Output the (x, y) coordinate of the center of the cell containing the given text.  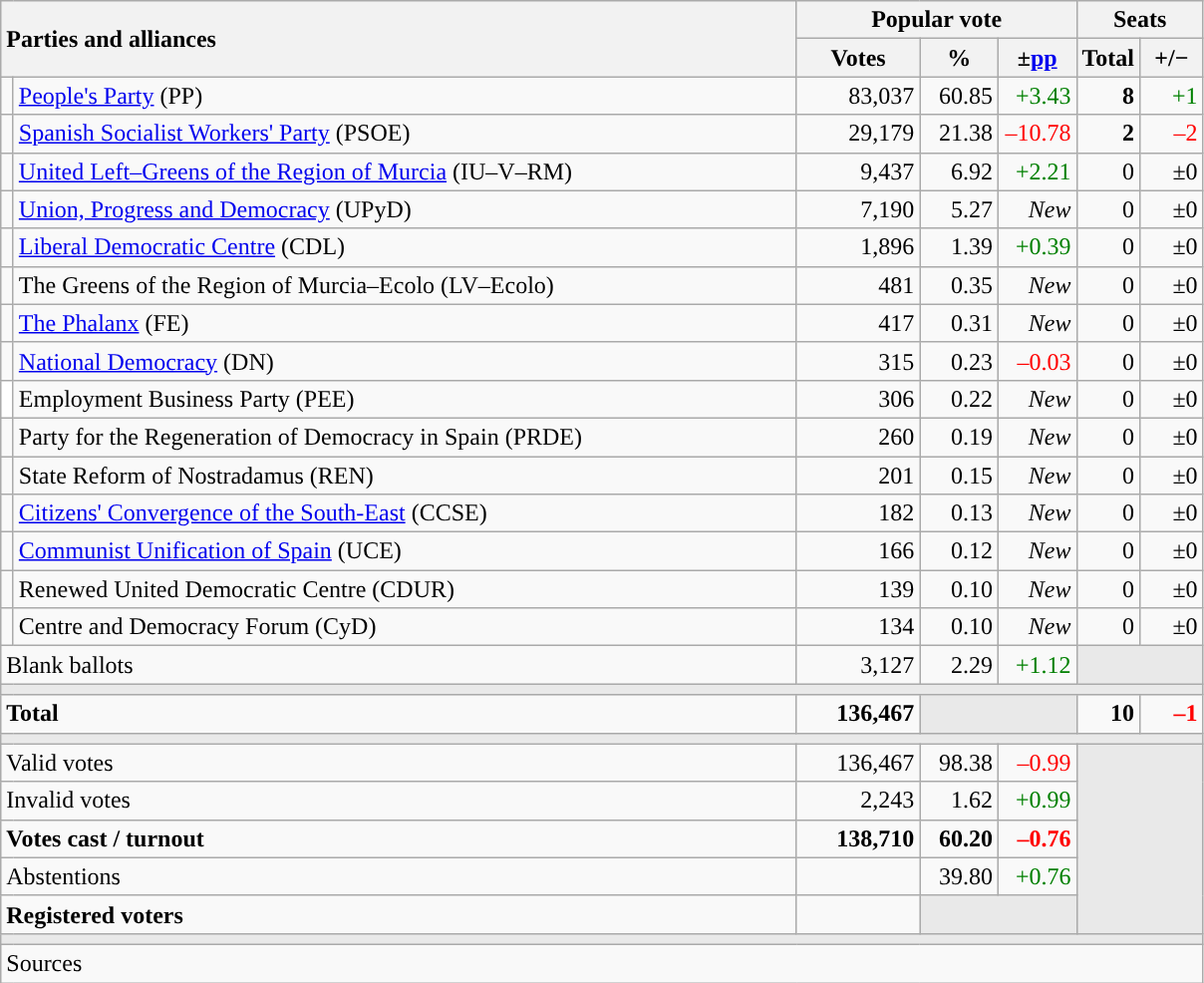
481 (858, 285)
Parties and alliances (399, 39)
Popular vote (937, 20)
% (959, 58)
1.39 (959, 247)
10 (1108, 714)
The Greens of the Region of Murcia–Ecolo (LV–Ecolo) (405, 285)
1.62 (959, 801)
315 (858, 361)
9,437 (858, 171)
60.85 (959, 96)
7,190 (858, 209)
–10.78 (1037, 134)
21.38 (959, 134)
+3.43 (1037, 96)
260 (858, 437)
Votes (858, 58)
People's Party (PP) (405, 96)
–1 (1172, 714)
Employment Business Party (PEE) (405, 399)
83,037 (858, 96)
–0.99 (1037, 763)
6.92 (959, 171)
201 (858, 476)
+2.21 (1037, 171)
Communist Unification of Spain (UCE) (405, 551)
29,179 (858, 134)
National Democracy (DN) (405, 361)
Invalid votes (399, 801)
8 (1108, 96)
0.12 (959, 551)
182 (858, 513)
0.19 (959, 437)
5.27 (959, 209)
±pp (1037, 58)
Spanish Socialist Workers' Party (PSOE) (405, 134)
139 (858, 589)
1,896 (858, 247)
–2 (1172, 134)
2,243 (858, 801)
State Reform of Nostradamus (REN) (405, 476)
98.38 (959, 763)
2 (1108, 134)
+0.99 (1037, 801)
Citizens' Convergence of the South-East (CCSE) (405, 513)
138,710 (858, 838)
Registered voters (399, 914)
The Phalanx (FE) (405, 323)
Seats (1140, 20)
2.29 (959, 665)
+0.39 (1037, 247)
166 (858, 551)
60.20 (959, 838)
Liberal Democratic Centre (CDL) (405, 247)
–0.76 (1037, 838)
0.22 (959, 399)
United Left–Greens of the Region of Murcia (IU–V–RM) (405, 171)
+1 (1172, 96)
Votes cast / turnout (399, 838)
–0.03 (1037, 361)
0.23 (959, 361)
Abstentions (399, 876)
306 (858, 399)
Renewed United Democratic Centre (CDUR) (405, 589)
+/− (1172, 58)
Union, Progress and Democracy (UPyD) (405, 209)
0.15 (959, 476)
Valid votes (399, 763)
417 (858, 323)
Party for the Regeneration of Democracy in Spain (PRDE) (405, 437)
+1.12 (1037, 665)
0.13 (959, 513)
Centre and Democracy Forum (CyD) (405, 627)
134 (858, 627)
Blank ballots (399, 665)
0.35 (959, 285)
0.31 (959, 323)
Sources (602, 963)
39.80 (959, 876)
3,127 (858, 665)
+0.76 (1037, 876)
